Return the (x, y) coordinate for the center point of the cell that contains the specified text.  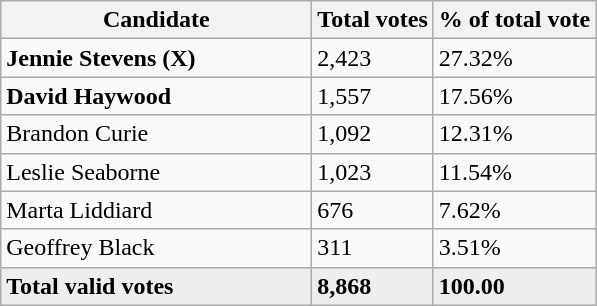
% of total vote (514, 20)
12.31% (514, 134)
Geoffrey Black (156, 248)
1,092 (373, 134)
311 (373, 248)
100.00 (514, 286)
David Haywood (156, 96)
Marta Liddiard (156, 210)
Jennie Stevens (X) (156, 58)
7.62% (514, 210)
8,868 (373, 286)
3.51% (514, 248)
Total votes (373, 20)
Candidate (156, 20)
27.32% (514, 58)
Brandon Curie (156, 134)
Leslie Seaborne (156, 172)
2,423 (373, 58)
17.56% (514, 96)
676 (373, 210)
1,557 (373, 96)
1,023 (373, 172)
11.54% (514, 172)
Total valid votes (156, 286)
